Output the [x, y] coordinate of the center of the cell containing the given text.  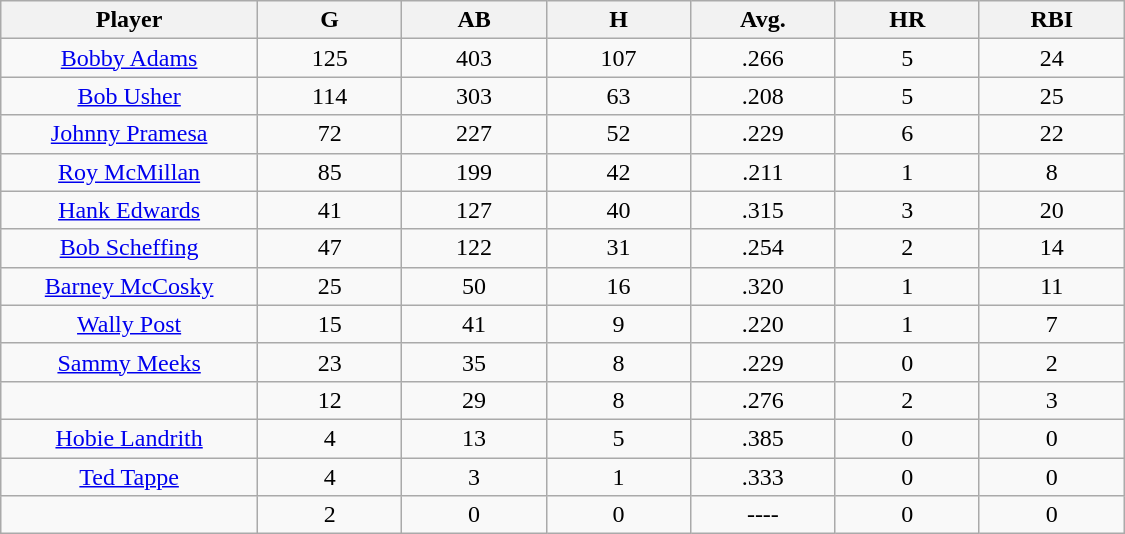
Bob Usher [130, 96]
227 [474, 134]
.211 [763, 172]
.208 [763, 96]
122 [474, 248]
.333 [763, 477]
6 [907, 134]
.254 [763, 248]
20 [1052, 210]
Hank Edwards [130, 210]
107 [618, 58]
Ted Tappe [130, 477]
Roy McMillan [130, 172]
12 [329, 400]
Player [130, 20]
63 [618, 96]
Bobby Adams [130, 58]
Avg. [763, 20]
24 [1052, 58]
50 [474, 286]
29 [474, 400]
Wally Post [130, 324]
125 [329, 58]
303 [474, 96]
47 [329, 248]
14 [1052, 248]
Barney McCosky [130, 286]
Sammy Meeks [130, 362]
.220 [763, 324]
H [618, 20]
22 [1052, 134]
G [329, 20]
23 [329, 362]
7 [1052, 324]
---- [763, 515]
114 [329, 96]
85 [329, 172]
.276 [763, 400]
42 [618, 172]
15 [329, 324]
13 [474, 438]
HR [907, 20]
31 [618, 248]
Johnny Pramesa [130, 134]
16 [618, 286]
Bob Scheffing [130, 248]
.315 [763, 210]
199 [474, 172]
127 [474, 210]
.320 [763, 286]
40 [618, 210]
RBI [1052, 20]
9 [618, 324]
AB [474, 20]
403 [474, 58]
72 [329, 134]
35 [474, 362]
.266 [763, 58]
11 [1052, 286]
Hobie Landrith [130, 438]
52 [618, 134]
.385 [763, 438]
